Return the [x, y] coordinate for the center point of the cell that contains the specified text.  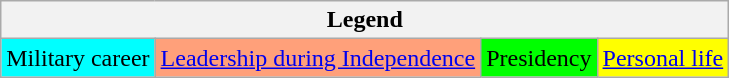
Military career [78, 58]
Personal life [663, 58]
Presidency [539, 58]
Leadership during Independence [318, 58]
Legend [365, 20]
